Pinpoint the cell where the given text exists, returning its [x, y] midpoint coordinate. 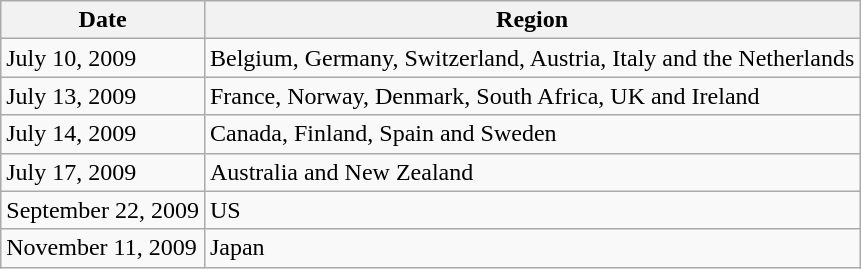
Australia and New Zealand [532, 172]
US [532, 210]
July 14, 2009 [103, 134]
July 10, 2009 [103, 58]
Region [532, 20]
France, Norway, Denmark, South Africa, UK and Ireland [532, 96]
July 13, 2009 [103, 96]
Date [103, 20]
September 22, 2009 [103, 210]
Canada, Finland, Spain and Sweden [532, 134]
Japan [532, 248]
November 11, 2009 [103, 248]
Belgium, Germany, Switzerland, Austria, Italy and the Netherlands [532, 58]
July 17, 2009 [103, 172]
